Identify which cell holds the provided text, then report its (X, Y) central coordinate. 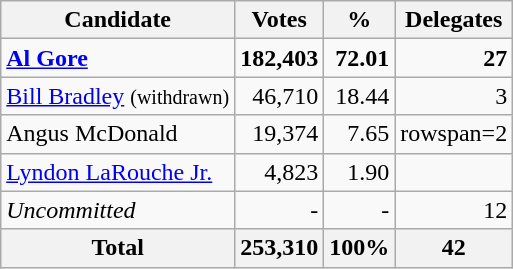
100% (360, 248)
Total (118, 248)
27 (454, 58)
Angus McDonald (118, 134)
18.44 (360, 96)
42 (454, 248)
12 (454, 210)
Bill Bradley (withdrawn) (118, 96)
rowspan=2 (454, 134)
Lyndon LaRouche Jr. (118, 172)
7.65 (360, 134)
46,710 (280, 96)
Uncommitted (118, 210)
Delegates (454, 20)
Candidate (118, 20)
Votes (280, 20)
3 (454, 96)
Al Gore (118, 58)
% (360, 20)
1.90 (360, 172)
253,310 (280, 248)
4,823 (280, 172)
182,403 (280, 58)
19,374 (280, 134)
72.01 (360, 58)
